Return the [X, Y] coordinate for the center point of the cell that contains the specified text.  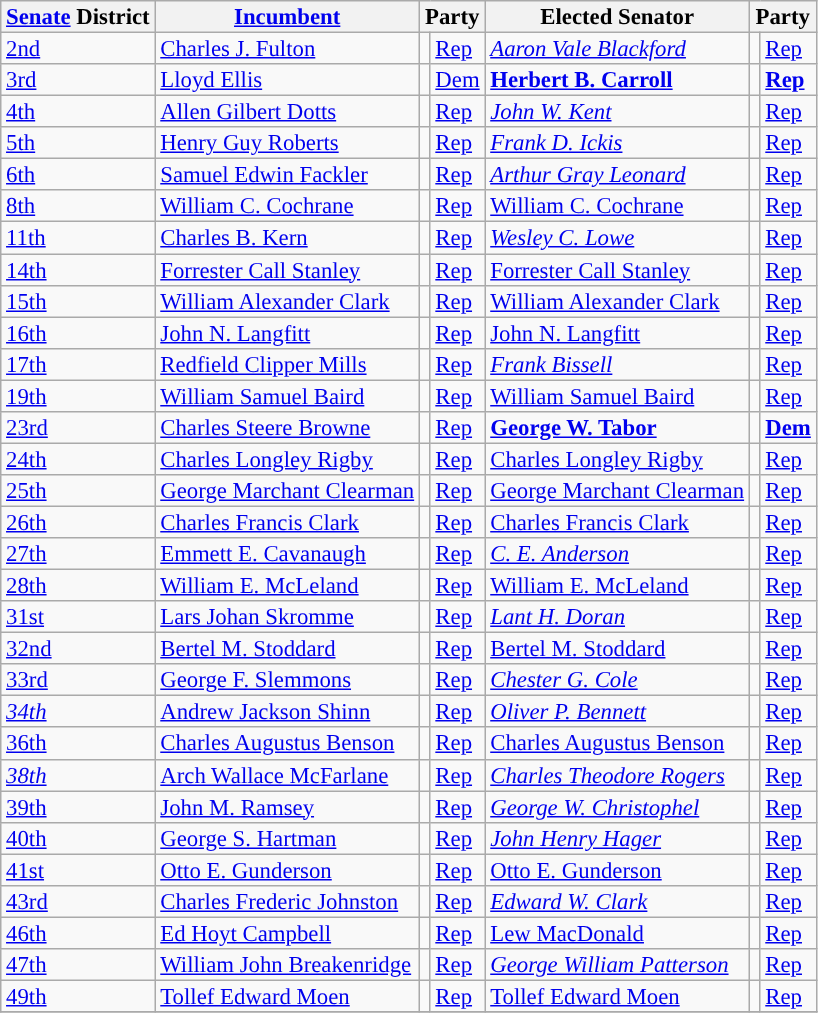
Elected Senator [617, 17]
Arch Wallace McFarlane [287, 775]
4th [78, 112]
6th [78, 175]
Lloyd Ellis [287, 80]
2nd [78, 49]
Aaron Vale Blackford [617, 49]
Charles Theodore Rogers [617, 775]
George F. Slemmons [287, 680]
28th [78, 586]
Oliver P. Bennett [617, 712]
Senate District [78, 17]
3rd [78, 80]
8th [78, 206]
47th [78, 965]
Lew MacDonald [617, 933]
Frank Bissell [617, 364]
25th [78, 491]
11th [78, 238]
41st [78, 870]
Ed Hoyt Campbell [287, 933]
C. E. Anderson [617, 554]
39th [78, 807]
17th [78, 364]
Arthur Gray Leonard [617, 175]
Andrew Jackson Shinn [287, 712]
Allen Gilbert Dotts [287, 112]
Chester G. Cole [617, 680]
19th [78, 396]
Charles Frederic Johnston [287, 902]
38th [78, 775]
23rd [78, 428]
George W. Christophel [617, 807]
Edward W. Clark [617, 902]
Henry Guy Roberts [287, 143]
John M. Ramsey [287, 807]
27th [78, 554]
Wesley C. Lowe [617, 238]
46th [78, 933]
24th [78, 459]
John W. Kent [617, 112]
34th [78, 712]
49th [78, 996]
15th [78, 301]
George W. Tabor [617, 428]
26th [78, 522]
5th [78, 143]
George William Patterson [617, 965]
Samuel Edwin Fackler [287, 175]
16th [78, 333]
Frank D. Ickis [617, 143]
32nd [78, 649]
31st [78, 617]
Redfield Clipper Mills [287, 364]
Herbert B. Carroll [617, 80]
Charles B. Kern [287, 238]
Incumbent [287, 17]
Lars Johan Skromme [287, 617]
Charles J. Fulton [287, 49]
Lant H. Doran [617, 617]
36th [78, 744]
33rd [78, 680]
John Henry Hager [617, 838]
40th [78, 838]
George S. Hartman [287, 838]
Charles Steere Browne [287, 428]
43rd [78, 902]
Emmett E. Cavanaugh [287, 554]
William John Breakenridge [287, 965]
14th [78, 270]
